Return the (X, Y) coordinate for the center point of the cell that contains the specified text.  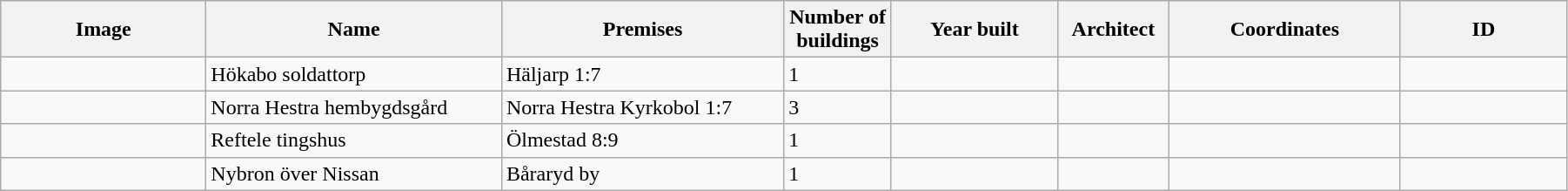
Number ofbuildings (838, 30)
ID (1483, 30)
Year built (975, 30)
Häljarp 1:7 (642, 74)
Image (104, 30)
Norra Hestra Kyrkobol 1:7 (642, 107)
Premises (642, 30)
Norra Hestra hembygdsgård (354, 107)
Ölmestad 8:9 (642, 140)
Name (354, 30)
Nybron över Nissan (354, 174)
Båraryd by (642, 174)
3 (838, 107)
Reftele tingshus (354, 140)
Architect (1113, 30)
Hökabo soldattorp (354, 74)
Coordinates (1284, 30)
